Extract the [X, Y] coordinate from the center of the cell holding the provided text.  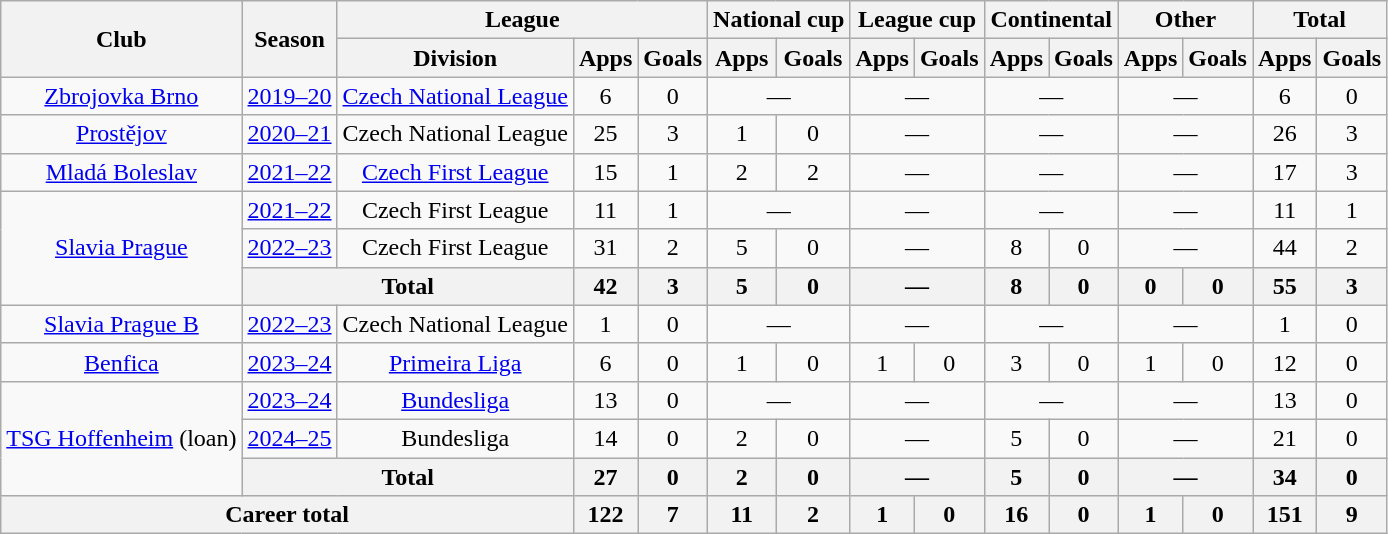
31 [605, 248]
15 [605, 172]
44 [1284, 248]
25 [605, 134]
42 [605, 286]
League [522, 20]
34 [1284, 477]
122 [605, 515]
Continental [1051, 20]
Slavia Prague B [122, 324]
7 [673, 515]
Division [455, 58]
TSG Hoffenheim (loan) [122, 438]
Benfica [122, 362]
2024–25 [290, 438]
Season [290, 39]
21 [1284, 438]
2019–20 [290, 96]
27 [605, 477]
26 [1284, 134]
Zbrojovka Brno [122, 96]
2020–21 [290, 134]
Slavia Prague [122, 248]
9 [1352, 515]
National cup [779, 20]
Career total [288, 515]
17 [1284, 172]
League cup [917, 20]
Prostějov [122, 134]
Mladá Boleslav [122, 172]
16 [1016, 515]
12 [1284, 362]
Other [1185, 20]
Primeira Liga [455, 362]
151 [1284, 515]
55 [1284, 286]
Club [122, 39]
14 [605, 438]
